Locate the cell with the specified text and output its (X, Y) center coordinate. 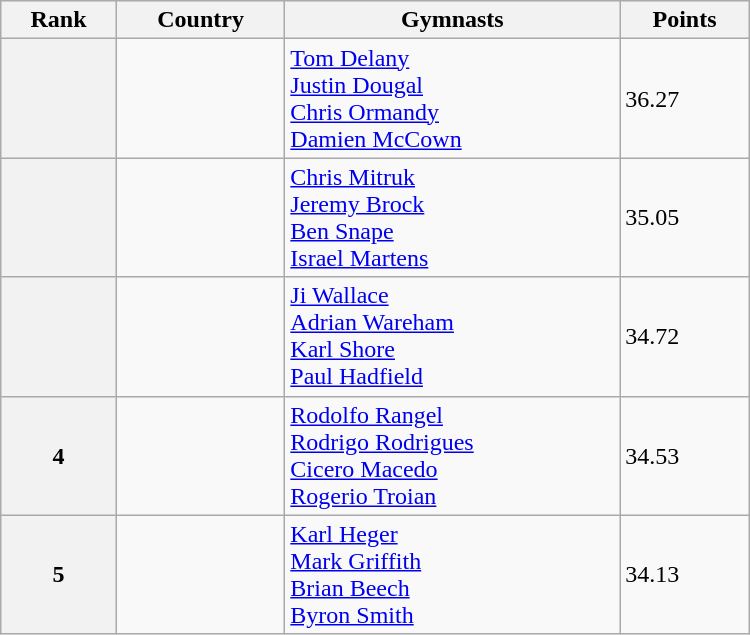
Ji Wallace Adrian Wareham Karl Shore Paul Hadfield (452, 336)
Rank (59, 20)
34.13 (684, 574)
34.53 (684, 456)
35.05 (684, 218)
Country (200, 20)
34.72 (684, 336)
Chris Mitruk Jeremy Brock Ben Snape Israel Martens (452, 218)
Points (684, 20)
4 (59, 456)
36.27 (684, 98)
Tom Delany Justin Dougal Chris Ormandy Damien McCown (452, 98)
5 (59, 574)
Karl Heger Mark Griffith Brian Beech Byron Smith (452, 574)
Rodolfo Rangel Rodrigo Rodrigues Cicero Macedo Rogerio Troian (452, 456)
Gymnasts (452, 20)
